Return [X, Y] of the center of cell containing provided text 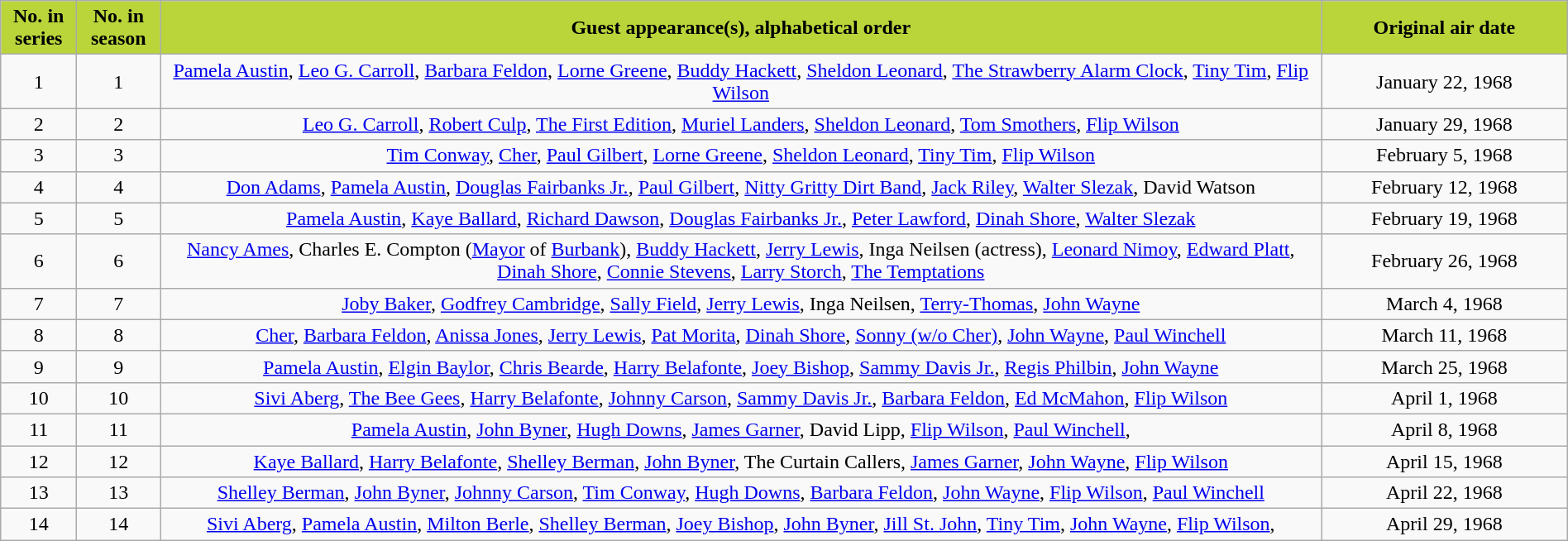
Sivi Aberg, Pamela Austin, Milton Berle, Shelley Berman, Joey Bishop, John Byner, Jill St. John, Tiny Tim, John Wayne, Flip Wilson, [741, 524]
March 4, 1968 [1445, 304]
No. inseries [39, 28]
April 8, 1968 [1445, 429]
Guest appearance(s), alphabetical order [741, 28]
Pamela Austin, Kaye Ballard, Richard Dawson, Douglas Fairbanks Jr., Peter Lawford, Dinah Shore, Walter Slezak [741, 218]
Don Adams, Pamela Austin, Douglas Fairbanks Jr., Paul Gilbert, Nitty Gritty Dirt Band, Jack Riley, Walter Slezak, David Watson [741, 187]
Kaye Ballard, Harry Belafonte, Shelley Berman, John Byner, The Curtain Callers, James Garner, John Wayne, Flip Wilson [741, 461]
Pamela Austin, Elgin Baylor, Chris Bearde, Harry Belafonte, Joey Bishop, Sammy Davis Jr., Regis Philbin, John Wayne [741, 366]
April 22, 1968 [1445, 493]
Joby Baker, Godfrey Cambridge, Sally Field, Jerry Lewis, Inga Neilsen, Terry-Thomas, John Wayne [741, 304]
February 26, 1968 [1445, 261]
No. inseason [119, 28]
April 29, 1968 [1445, 524]
Original air date [1445, 28]
March 25, 1968 [1445, 366]
February 19, 1968 [1445, 218]
February 12, 1968 [1445, 187]
March 11, 1968 [1445, 335]
Tim Conway, Cher, Paul Gilbert, Lorne Greene, Sheldon Leonard, Tiny Tim, Flip Wilson [741, 156]
January 22, 1968 [1445, 81]
Leo G. Carroll, Robert Culp, The First Edition, Muriel Landers, Sheldon Leonard, Tom Smothers, Flip Wilson [741, 124]
January 29, 1968 [1445, 124]
April 1, 1968 [1445, 398]
February 5, 1968 [1445, 156]
Shelley Berman, John Byner, Johnny Carson, Tim Conway, Hugh Downs, Barbara Feldon, John Wayne, Flip Wilson, Paul Winchell [741, 493]
Sivi Aberg, The Bee Gees, Harry Belafonte, Johnny Carson, Sammy Davis Jr., Barbara Feldon, Ed McMahon, Flip Wilson [741, 398]
Cher, Barbara Feldon, Anissa Jones, Jerry Lewis, Pat Morita, Dinah Shore, Sonny (w/o Cher), John Wayne, Paul Winchell [741, 335]
Pamela Austin, Leo G. Carroll, Barbara Feldon, Lorne Greene, Buddy Hackett, Sheldon Leonard, The Strawberry Alarm Clock, Tiny Tim, Flip Wilson [741, 81]
April 15, 1968 [1445, 461]
Pamela Austin, John Byner, Hugh Downs, James Garner, David Lipp, Flip Wilson, Paul Winchell, [741, 429]
